Capture the cell that displays the provided text and extract its [x, y] central coordinate. 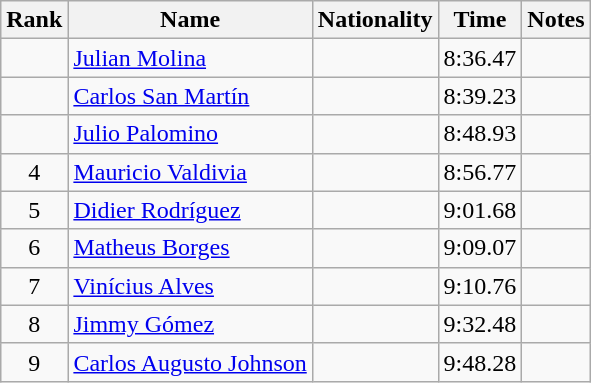
8 [34, 324]
Matheus Borges [190, 248]
Nationality [375, 20]
7 [34, 286]
Time [480, 20]
9:48.28 [480, 362]
4 [34, 172]
Carlos Augusto Johnson [190, 362]
9:09.07 [480, 248]
9 [34, 362]
6 [34, 248]
Name [190, 20]
Carlos San Martín [190, 96]
8:39.23 [480, 96]
8:56.77 [480, 172]
Jimmy Gómez [190, 324]
Notes [556, 20]
5 [34, 210]
9:01.68 [480, 210]
Didier Rodríguez [190, 210]
8:36.47 [480, 58]
Mauricio Valdivia [190, 172]
Vinícius Alves [190, 286]
Rank [34, 20]
8:48.93 [480, 134]
Julian Molina [190, 58]
9:10.76 [480, 286]
9:32.48 [480, 324]
Julio Palomino [190, 134]
